Return the [x, y] coordinate for the center point of the cell that contains the specified text.  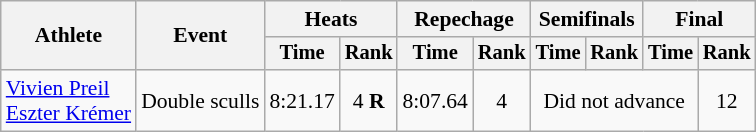
4 [502, 100]
Repechage [464, 19]
4 R [369, 100]
Vivien PreilEszter Krémer [68, 100]
8:07.64 [434, 100]
Double sculls [200, 100]
Event [200, 36]
12 [727, 100]
Final [699, 19]
Did not advance [614, 100]
Athlete [68, 36]
Semifinals [587, 19]
Heats [330, 19]
8:21.17 [302, 100]
